Pinpoint the cell where the given text exists, returning its [X, Y] midpoint coordinate. 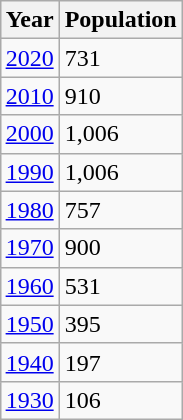
1990 [30, 172]
Year [30, 20]
910 [120, 96]
2020 [30, 58]
757 [120, 210]
395 [120, 324]
106 [120, 400]
900 [120, 248]
1940 [30, 362]
1960 [30, 286]
731 [120, 58]
2010 [30, 96]
1980 [30, 210]
1970 [30, 248]
1930 [30, 400]
2000 [30, 134]
1950 [30, 324]
197 [120, 362]
531 [120, 286]
Population [120, 20]
